Pinpoint the cell where the given text exists, returning its (x, y) midpoint coordinate. 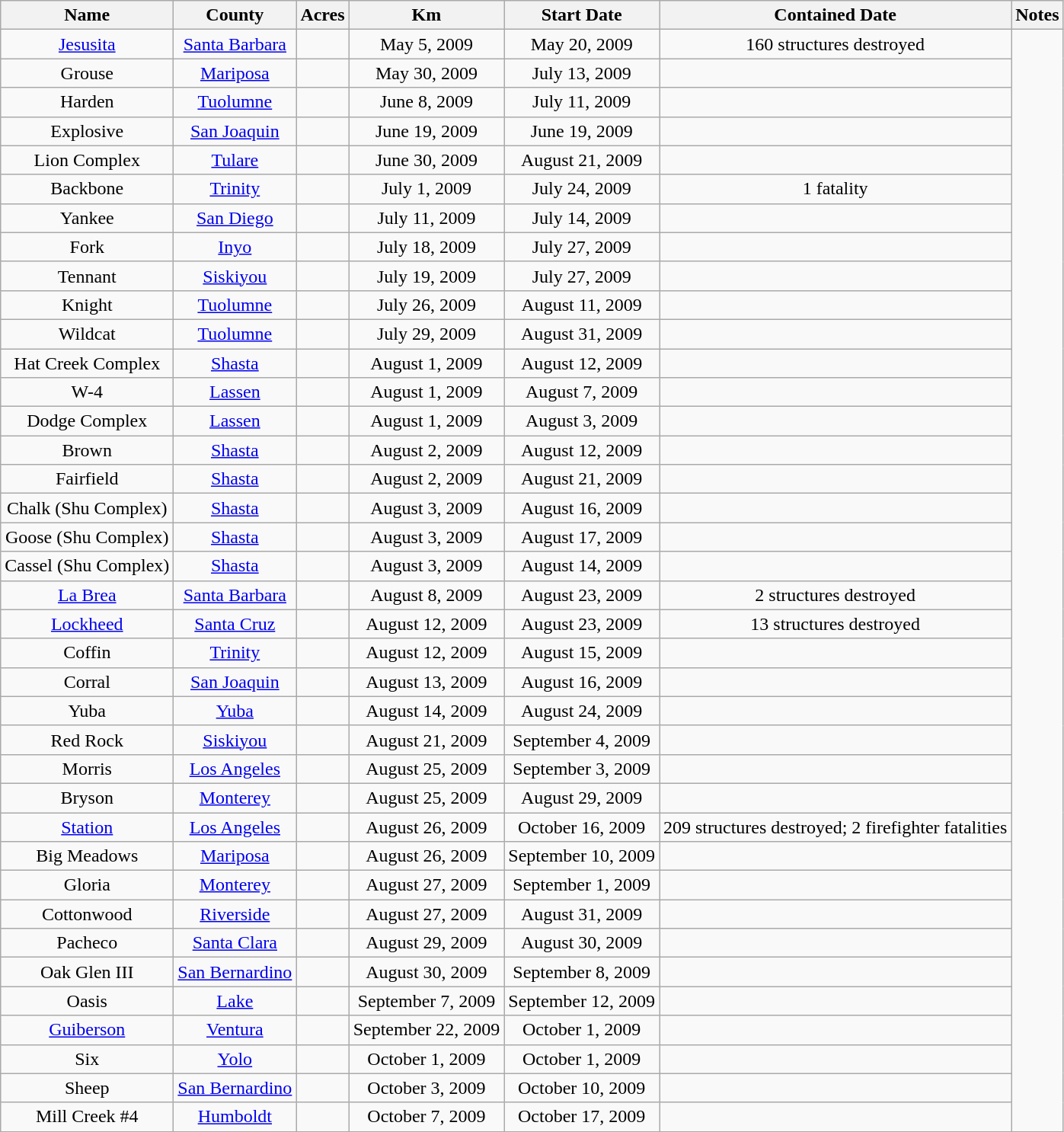
Acres (323, 15)
July 1, 2009 (427, 189)
July 18, 2009 (427, 247)
Morris (87, 769)
August 17, 2009 (582, 537)
160 structures destroyed (836, 44)
W-4 (87, 392)
June 8, 2009 (427, 102)
Yankee (87, 218)
Santa Cruz (235, 624)
July 26, 2009 (427, 305)
Explosive (87, 131)
Tulare (235, 160)
October 16, 2009 (582, 827)
August 13, 2009 (427, 682)
209 structures destroyed; 2 firefighter fatalities (836, 827)
Hat Creek Complex (87, 363)
August 8, 2009 (427, 595)
September 3, 2009 (582, 769)
Brown (87, 450)
2 structures destroyed (836, 595)
Lake (235, 1001)
Gloria (87, 885)
June 30, 2009 (427, 160)
La Brea (87, 595)
Inyo (235, 247)
May 30, 2009 (427, 73)
Humboldt (235, 1117)
September 10, 2009 (582, 856)
May 20, 2009 (582, 44)
July 24, 2009 (582, 189)
Oak Glen III (87, 972)
Contained Date (836, 15)
August 11, 2009 (582, 305)
Guiberson (87, 1030)
September 1, 2009 (582, 885)
Start Date (582, 15)
October 17, 2009 (582, 1117)
Six (87, 1059)
Dodge Complex (87, 421)
September 22, 2009 (427, 1030)
Backbone (87, 189)
Jesusita (87, 44)
August 15, 2009 (582, 653)
July 19, 2009 (427, 276)
July 14, 2009 (582, 218)
Sheep (87, 1088)
County (235, 15)
13 structures destroyed (836, 624)
Harden (87, 102)
Name (87, 15)
Cassel (Shu Complex) (87, 566)
October 3, 2009 (427, 1088)
October 10, 2009 (582, 1088)
September 7, 2009 (427, 1001)
July 13, 2009 (582, 73)
Big Meadows (87, 856)
Lion Complex (87, 160)
Red Rock (87, 740)
Yolo (235, 1059)
Lockheed (87, 624)
Mill Creek #4 (87, 1117)
August 24, 2009 (582, 711)
Knight (87, 305)
September 12, 2009 (582, 1001)
September 8, 2009 (582, 972)
July 29, 2009 (427, 334)
Tennant (87, 276)
Santa Clara (235, 943)
Corral (87, 682)
San Diego (235, 218)
1 fatality (836, 189)
Coffin (87, 653)
Goose (Shu Complex) (87, 537)
Notes (1037, 15)
Fairfield (87, 479)
Fork (87, 247)
Grouse (87, 73)
August 7, 2009 (582, 392)
Ventura (235, 1030)
October 7, 2009 (427, 1117)
Wildcat (87, 334)
Cottonwood (87, 914)
Km (427, 15)
Pacheco (87, 943)
Riverside (235, 914)
May 5, 2009 (427, 44)
Chalk (Shu Complex) (87, 508)
Bryson (87, 798)
Station (87, 827)
Oasis (87, 1001)
September 4, 2009 (582, 740)
